Scan for the cell matching the given text and deliver its [x, y] coordinate at center. 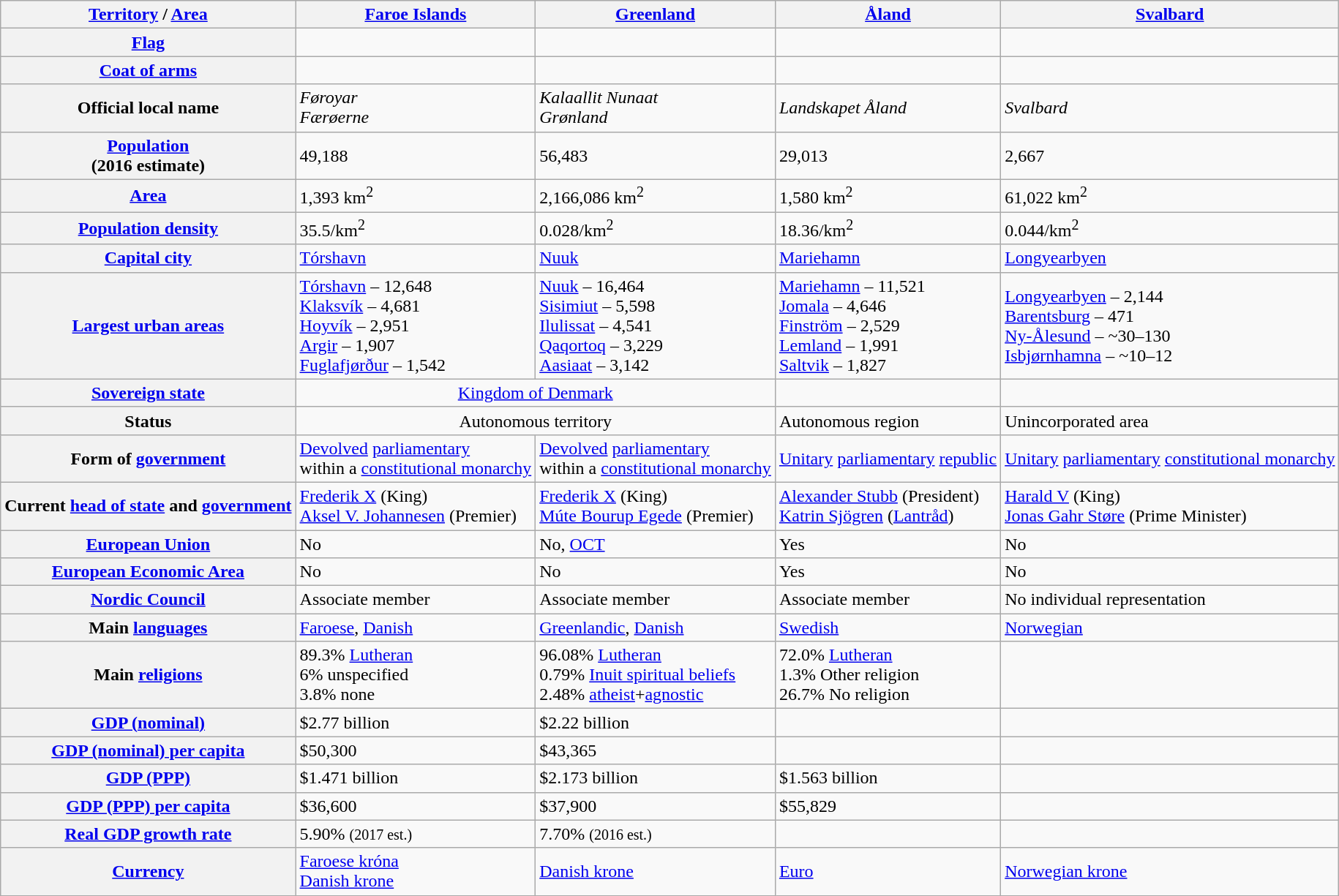
$1.563 billion [888, 778]
$43,365 [656, 750]
Kalaallit NunaatGrønland [656, 108]
Landskapet Åland [888, 108]
GDP (PPP) [148, 778]
$2.173 billion [656, 778]
Danish krone [656, 872]
0.028/km2 [656, 228]
Longyearbyen – 2,144Barentsburg – 471Ny-Ålesund – ~30–130Isbjørnhamna – ~10–12 [1170, 325]
Norwegian krone [1170, 872]
2,667 [1170, 155]
GDP (nominal) [148, 723]
Flag [148, 42]
Main religions [148, 675]
96.08% Lutheran0.79% Inuit spiritual beliefs2.48% atheist+agnostic [656, 675]
Autonomous region [888, 421]
Current head of state and government [148, 506]
Area [148, 196]
Territory / Area [148, 15]
Åland [888, 15]
35.5/km2 [416, 228]
Largest urban areas [148, 325]
Faroese krónaDanish krone [416, 872]
Unincorporated area [1170, 421]
Faroe Islands [416, 15]
Main languages [148, 628]
18.36/km2 [888, 228]
$2.22 billion [656, 723]
Capital city [148, 258]
Nuuk – 16,464Sisimiut – 5,598Ilulissat – 4,541Qaqortoq – 3,229Aasiaat – 3,142 [656, 325]
Status [148, 421]
89.3% Lutheran6% unspecified 3.8% none [416, 675]
Greenland [656, 15]
Kingdom of Denmark [536, 393]
7.70% (2016 est.) [656, 834]
Swedish [888, 628]
Euro [888, 872]
Faroese, Danish [416, 628]
FøroyarFærøerne [416, 108]
Autonomous territory [536, 421]
Frederik X (King)Múte Bourup Egede (Premier) [656, 506]
Official local name [148, 108]
2,166,086 km2 [656, 196]
European Union [148, 544]
Unitary parliamentary republic [888, 458]
1,580 km2 [888, 196]
No, OCT [656, 544]
56,483 [656, 155]
Form of government [148, 458]
Population(2016 estimate) [148, 155]
Coat of arms [148, 70]
5.90% (2017 est.) [416, 834]
$37,900 [656, 806]
Greenlandic, Danish [656, 628]
72.0% Lutheran1.3% Other religion26.7% No religion [888, 675]
GDP (nominal) per capita [148, 750]
29,013 [888, 155]
Nuuk [656, 258]
European Economic Area [148, 572]
Nordic Council [148, 600]
$1.471 billion [416, 778]
Population density [148, 228]
GDP (PPP) per capita [148, 806]
49,188 [416, 155]
$36,600 [416, 806]
Tórshavn – 12,648Klaksvík – 4,681Hoyvík – 2,951Argir – 1,907Fuglafjørður – 1,542 [416, 325]
Mariehamn [888, 258]
Unitary parliamentary constitutional monarchy [1170, 458]
1,393 km2 [416, 196]
Tórshavn [416, 258]
No individual representation [1170, 600]
$2.77 billion [416, 723]
Norwegian [1170, 628]
61,022 km2 [1170, 196]
$50,300 [416, 750]
Alexander Stubb (President)Katrin Sjögren (Lantråd) [888, 506]
Frederik X (King)Aksel V. Johannesen (Premier) [416, 506]
Longyearbyen [1170, 258]
Real GDP growth rate [148, 834]
$55,829 [888, 806]
Harald V (King)Jonas Gahr Støre (Prime Minister) [1170, 506]
0.044/km2 [1170, 228]
Mariehamn – 11,521Jomala – 4,646Finström – 2,529Lemland – 1,991Saltvik – 1,827 [888, 325]
Currency [148, 872]
Sovereign state [148, 393]
